Locate the cell with the specified text and output its (x, y) center coordinate. 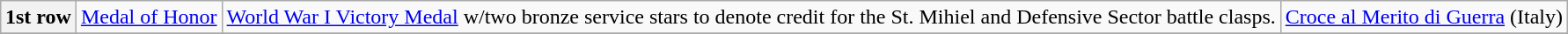
World War I Victory Medal w/two bronze service stars to denote credit for the St. Mihiel and Defensive Sector battle clasps. (751, 17)
Croce al Merito di Guerra (Italy) (1424, 17)
1st row (38, 17)
Medal of Honor (149, 17)
